Identify which cell holds the provided text, then report its [x, y] central coordinate. 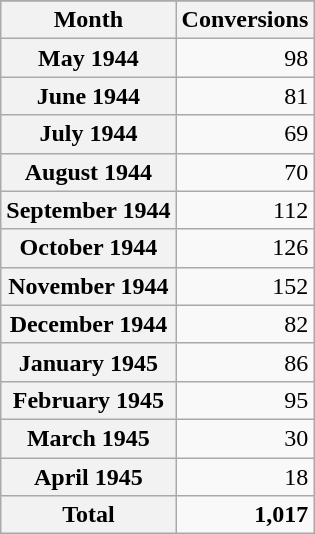
98 [245, 58]
82 [245, 324]
January 1945 [88, 362]
Total [88, 515]
Month [88, 20]
August 1944 [88, 172]
Conversions [245, 20]
May 1944 [88, 58]
March 1945 [88, 438]
112 [245, 210]
152 [245, 286]
81 [245, 96]
70 [245, 172]
18 [245, 477]
February 1945 [88, 400]
July 1944 [88, 134]
September 1944 [88, 210]
126 [245, 248]
April 1945 [88, 477]
95 [245, 400]
October 1944 [88, 248]
December 1944 [88, 324]
June 1944 [88, 96]
30 [245, 438]
1,017 [245, 515]
69 [245, 134]
November 1944 [88, 286]
86 [245, 362]
